Extract the (X, Y) coordinate from the center of the cell holding the provided text.  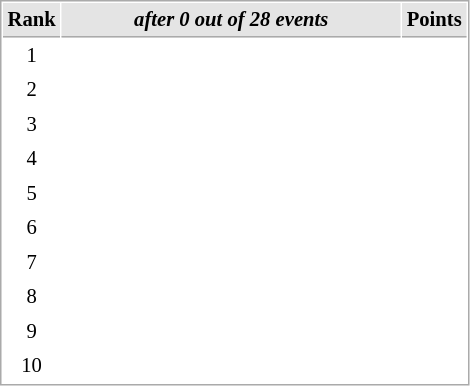
6 (32, 228)
7 (32, 262)
2 (32, 90)
10 (32, 366)
8 (32, 296)
9 (32, 332)
5 (32, 194)
4 (32, 158)
1 (32, 56)
3 (32, 124)
after 0 out of 28 events (232, 20)
Points (434, 20)
Rank (32, 20)
